Determine the [x, y] coordinate at the center of the cell enclosing the given text.  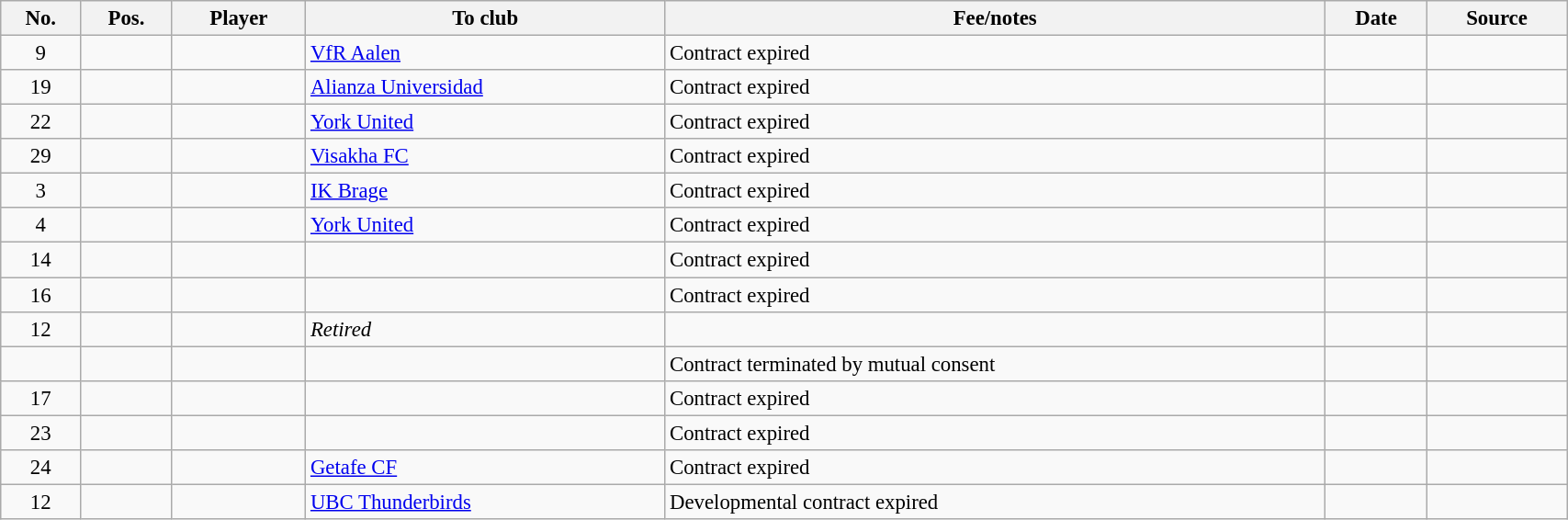
17 [40, 398]
3 [40, 191]
14 [40, 260]
Player [239, 18]
Alianza Universidad [485, 87]
24 [40, 468]
4 [40, 225]
16 [40, 295]
Source [1496, 18]
Getafe CF [485, 468]
UBC Thunderbirds [485, 502]
No. [40, 18]
22 [40, 122]
23 [40, 433]
Pos. [127, 18]
Retired [485, 329]
29 [40, 156]
VfR Aalen [485, 53]
Contract terminated by mutual consent [996, 364]
Date [1376, 18]
19 [40, 87]
Developmental contract expired [996, 502]
IK Brage [485, 191]
9 [40, 53]
Visakha FC [485, 156]
Fee/notes [996, 18]
To club [485, 18]
